Search for the cell housing the specified text and yield its [X, Y] center coordinate. 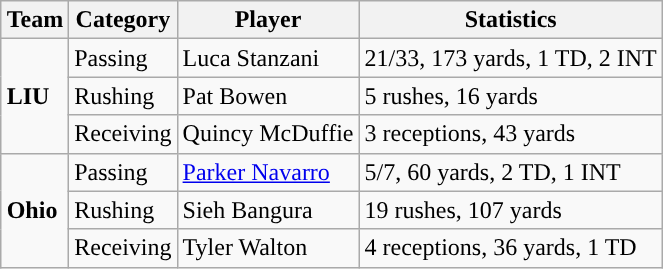
Ohio [35, 210]
Parker Navarro [268, 172]
5/7, 60 yards, 2 TD, 1 INT [510, 172]
Category [123, 20]
Pat Bowen [268, 96]
Luca Stanzani [268, 58]
19 rushes, 107 yards [510, 210]
Sieh Bangura [268, 210]
Tyler Walton [268, 248]
4 receptions, 36 yards, 1 TD [510, 248]
5 rushes, 16 yards [510, 96]
Team [35, 20]
Player [268, 20]
3 receptions, 43 yards [510, 134]
21/33, 173 yards, 1 TD, 2 INT [510, 58]
LIU [35, 96]
Statistics [510, 20]
Quincy McDuffie [268, 134]
